Locate the cell with the specified text and output its [X, Y] center coordinate. 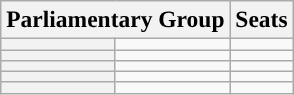
Parliamentary Group [116, 19]
Seats [262, 19]
